For the text-containing cell, return its midpoint in [x, y] coordinate format. 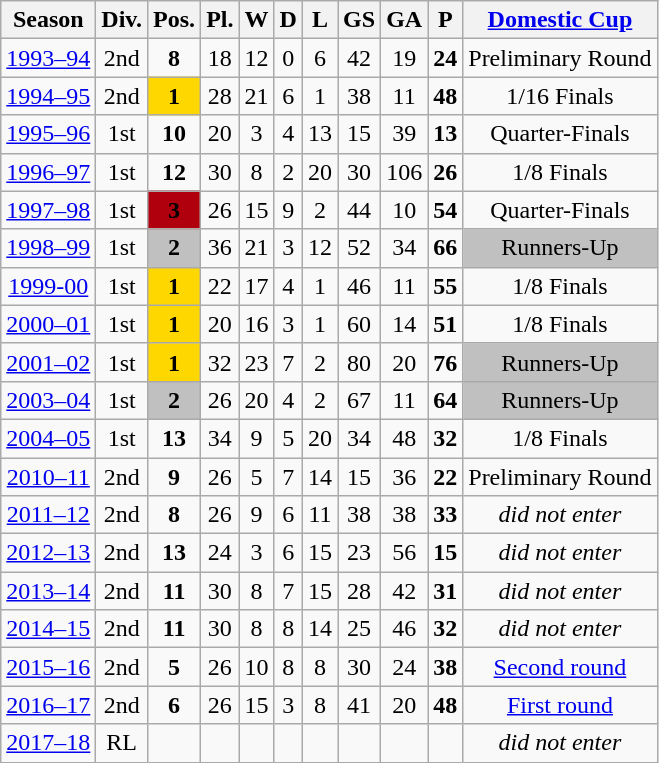
52 [360, 248]
67 [360, 400]
2003–04 [48, 400]
2000–01 [48, 324]
2016–17 [48, 705]
First round [560, 705]
2017–18 [48, 743]
60 [360, 324]
L [320, 20]
Pl. [220, 20]
Second round [560, 667]
18 [220, 58]
Div. [122, 20]
39 [404, 134]
2012–13 [48, 553]
Domestic Cup [560, 20]
1995–96 [48, 134]
76 [446, 362]
51 [446, 324]
66 [446, 248]
W [256, 20]
2010–11 [48, 477]
1998–99 [48, 248]
33 [446, 515]
55 [446, 286]
2011–12 [48, 515]
19 [404, 58]
41 [360, 705]
1997–98 [48, 210]
2014–15 [48, 629]
Pos. [174, 20]
80 [360, 362]
GA [404, 20]
106 [404, 172]
2001–02 [48, 362]
1996–97 [48, 172]
44 [360, 210]
64 [446, 400]
P [446, 20]
1994–95 [48, 96]
56 [404, 553]
1993–94 [48, 58]
17 [256, 286]
2015–16 [48, 667]
GS [360, 20]
1999-00 [48, 286]
D [288, 20]
Season [48, 20]
25 [360, 629]
RL [122, 743]
2013–14 [48, 591]
54 [446, 210]
16 [256, 324]
1/16 Finals [560, 96]
31 [446, 591]
0 [288, 58]
2004–05 [48, 438]
